Identify which cell holds the provided text, then report its (X, Y) central coordinate. 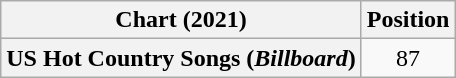
Position (408, 20)
Chart (2021) (181, 20)
87 (408, 58)
US Hot Country Songs (Billboard) (181, 58)
